Scan for the cell matching the given text and deliver its [x, y] coordinate at center. 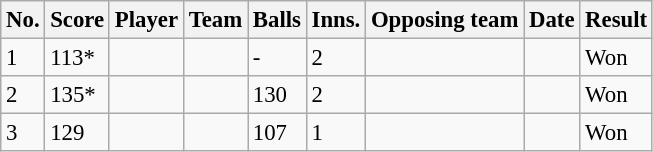
Team [215, 20]
Result [616, 20]
129 [78, 133]
3 [23, 133]
107 [278, 133]
135* [78, 95]
113* [78, 58]
Inns. [336, 20]
Balls [278, 20]
Score [78, 20]
Player [146, 20]
Opposing team [445, 20]
Date [552, 20]
- [278, 58]
130 [278, 95]
No. [23, 20]
